Return (X, Y) of the center of cell containing provided text 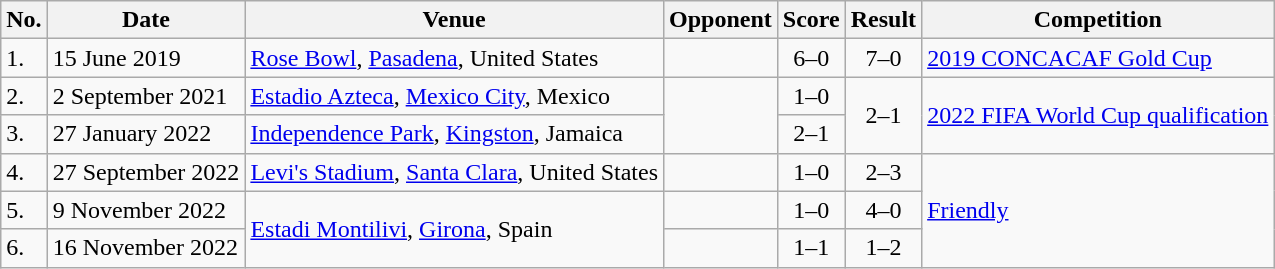
Friendly (1098, 210)
2. (24, 96)
Venue (454, 20)
Opponent (721, 20)
1–1 (811, 248)
15 June 2019 (146, 58)
2–3 (883, 172)
6. (24, 248)
2 September 2021 (146, 96)
4–0 (883, 210)
5. (24, 210)
16 November 2022 (146, 248)
Rose Bowl, Pasadena, United States (454, 58)
Estadio Azteca, Mexico City, Mexico (454, 96)
4. (24, 172)
6–0 (811, 58)
2019 CONCACAF Gold Cup (1098, 58)
Independence Park, Kingston, Jamaica (454, 134)
Result (883, 20)
2022 FIFA World Cup qualification (1098, 115)
Competition (1098, 20)
27 January 2022 (146, 134)
3. (24, 134)
1. (24, 58)
Date (146, 20)
Score (811, 20)
27 September 2022 (146, 172)
No. (24, 20)
9 November 2022 (146, 210)
7–0 (883, 58)
1–2 (883, 248)
Estadi Montilivi, Girona, Spain (454, 229)
Levi's Stadium, Santa Clara, United States (454, 172)
